Output the (X, Y) coordinate of the center of the cell containing the given text.  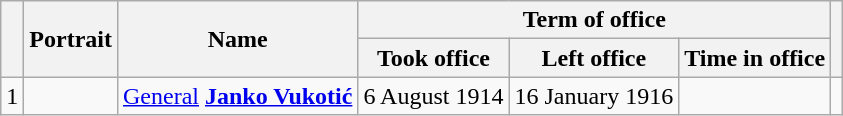
Time in office (755, 58)
Left office (594, 58)
Term of office (594, 20)
Portrait (71, 39)
Name (237, 39)
1 (12, 96)
16 January 1916 (594, 96)
Took office (434, 58)
General Janko Vukotić (237, 96)
6 August 1914 (434, 96)
